Search for the cell housing the specified text and yield its [x, y] center coordinate. 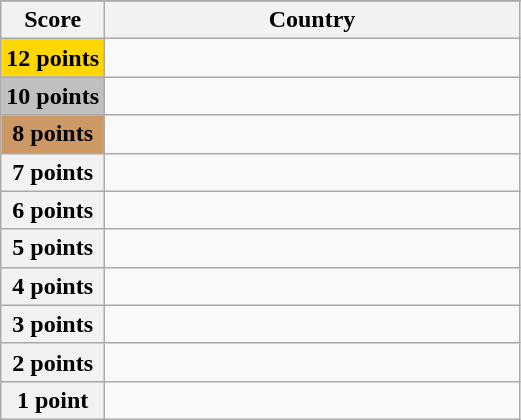
10 points [53, 96]
Score [53, 20]
1 point [53, 400]
12 points [53, 58]
8 points [53, 134]
2 points [53, 362]
4 points [53, 286]
7 points [53, 172]
3 points [53, 324]
6 points [53, 210]
Country [312, 20]
5 points [53, 248]
